Extract the [x, y] coordinate from the center of the cell holding the provided text.  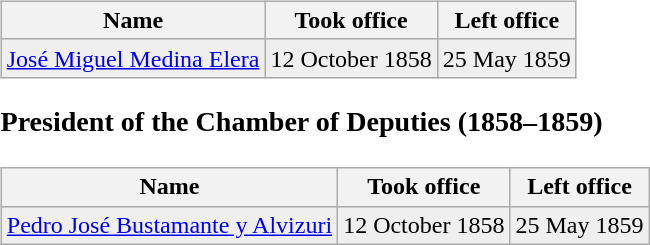
Pedro José Bustamante y Alvizuri [169, 225]
José Miguel Medina Elera [133, 58]
